Pinpoint the cell where the given text exists, returning its (x, y) midpoint coordinate. 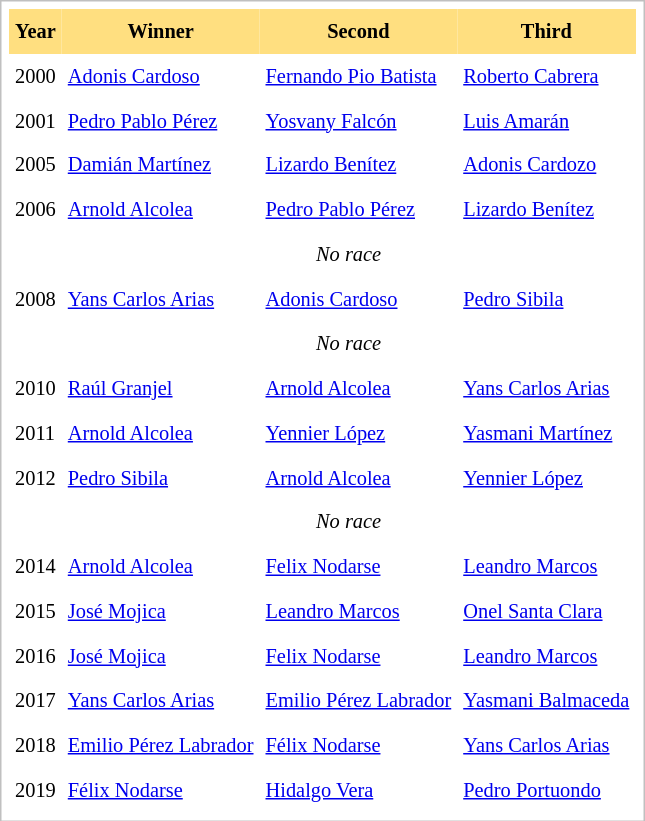
2001 (36, 120)
Year (36, 32)
Third (546, 32)
2014 (36, 566)
Onel Santa Clara (546, 612)
Yosvany Falcón (359, 120)
2019 (36, 790)
2015 (36, 612)
Winner (161, 32)
Fernando Pio Batista (359, 76)
2006 (36, 210)
2018 (36, 746)
Yasmani Balmaceda (546, 700)
Luis Amarán (546, 120)
Adonis Cardozo (546, 166)
Pedro Portuondo (546, 790)
Yasmani Martínez (546, 434)
Second (359, 32)
Roberto Cabrera (546, 76)
Hidalgo Vera (359, 790)
2017 (36, 700)
2000 (36, 76)
2005 (36, 166)
2008 (36, 300)
2012 (36, 478)
Damián Martínez (161, 166)
2016 (36, 656)
Raúl Granjel (161, 388)
2011 (36, 434)
2010 (36, 388)
